Locate the cell with the specified text and output its (x, y) center coordinate. 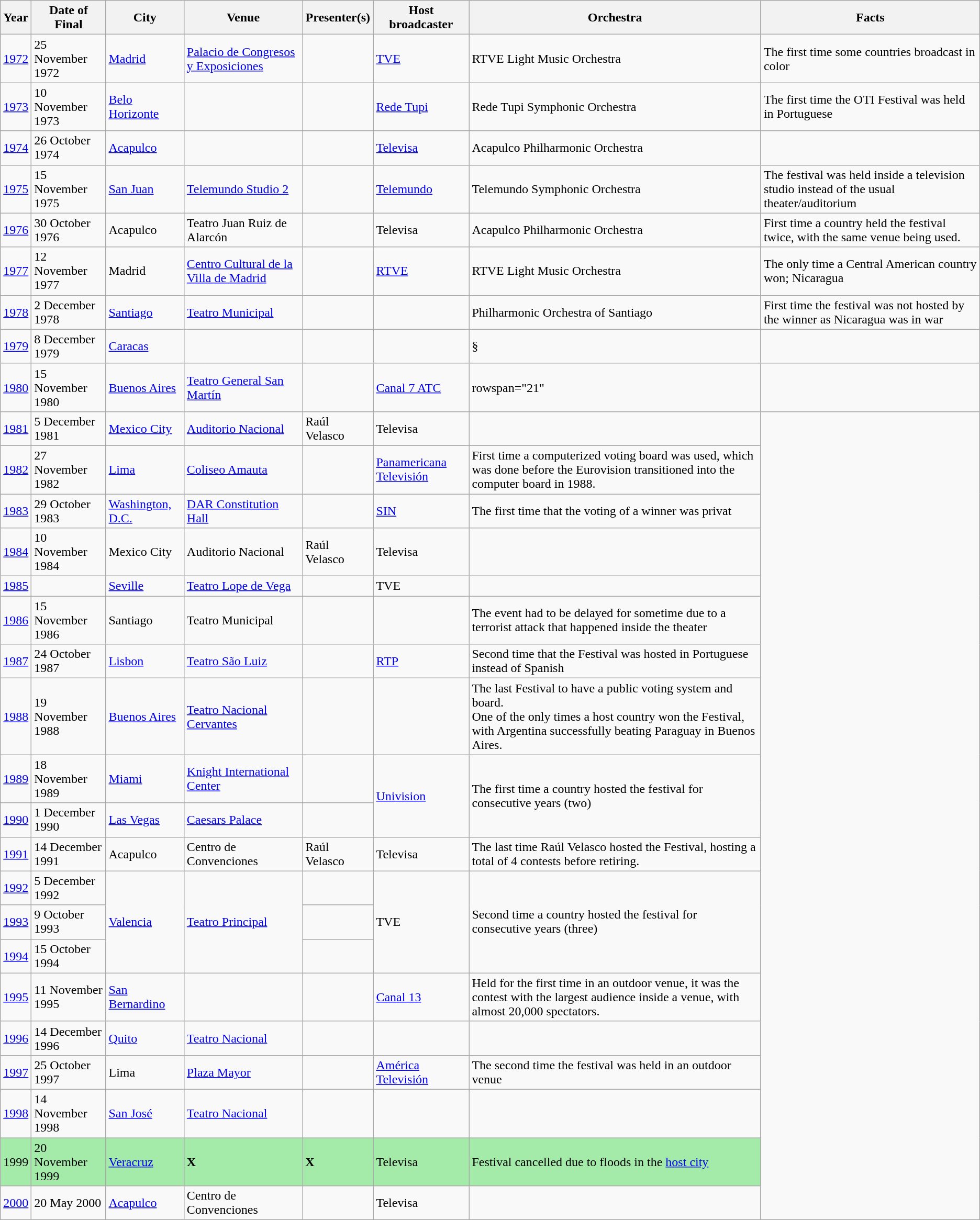
The festival was held inside a television studio instead of the usual theater/auditorium (870, 189)
Caracas (144, 346)
14 December 1991 (69, 854)
First time a country held the festival twice, with the same venue being used. (870, 230)
§ (615, 346)
9 October 1993 (69, 922)
The first time the OTI Festival was held in Portuguese (870, 107)
14 November 1998 (69, 1113)
1996 (16, 1038)
Rede Tupi Symphonic Orchestra (615, 107)
18 November 1989 (69, 779)
City (144, 18)
5 December 1992 (69, 888)
14 December 1996 (69, 1038)
15 October 1994 (69, 956)
1984 (16, 552)
11 November 1995 (69, 997)
12 November 1977 (69, 271)
1975 (16, 189)
Second time that the Festival was hosted in Portuguese instead of Spanish (615, 662)
Belo Horizonte (144, 107)
24 October 1987 (69, 662)
1976 (16, 230)
1979 (16, 346)
Venue (243, 18)
2000 (16, 1203)
26 October 1974 (69, 148)
Lisbon (144, 662)
1993 (16, 922)
5 December 1981 (69, 428)
rowspan="21" (615, 387)
1978 (16, 312)
1990 (16, 820)
1981 (16, 428)
Teatro Nacional Cervantes (243, 717)
Host broadcaster (421, 18)
25 November 1972 (69, 59)
Teatro General San Martín (243, 387)
1995 (16, 997)
29 October 1983 (69, 511)
Miami (144, 779)
1980 (16, 387)
20 May 2000 (69, 1203)
The first time that the voting of a winner was privat (615, 511)
19 November 1988 (69, 717)
Teatro Lope de Vega (243, 586)
The second time the festival was held in an outdoor venue (615, 1072)
Telemundo (421, 189)
1994 (16, 956)
Washington, D.C. (144, 511)
The first time a country hosted the festival for consecutive years (two) (615, 796)
1972 (16, 59)
1977 (16, 271)
Festival cancelled due to floods in the host city (615, 1162)
2 December 1978 (69, 312)
Veracruz (144, 1162)
Canal 13 (421, 997)
First time a computerized voting board was used, which was done before the Eurovision transitioned into the computer board in 1988. (615, 469)
1999 (16, 1162)
1986 (16, 620)
1998 (16, 1113)
San Bernardino (144, 997)
20 November 1999 (69, 1162)
1989 (16, 779)
1983 (16, 511)
1997 (16, 1072)
Coliseo Amauta (243, 469)
1985 (16, 586)
Teatro Juan Ruiz de Alarcón (243, 230)
Caesars Palace (243, 820)
SIN (421, 511)
Held for the first time in an outdoor venue, it was the contest with the largest audience inside a venue, with almost 20,000 spectators. (615, 997)
The only time a Central American country won; Nicaragua (870, 271)
The first time some countries broadcast in color (870, 59)
Facts (870, 18)
Teatro Principal (243, 922)
San Juan (144, 189)
15 November 1986 (69, 620)
First time the festival was not hosted by the winner as Nicaragua was in war (870, 312)
Panamericana Televisión (421, 469)
Las Vegas (144, 820)
10 November 1973 (69, 107)
15 November 1975 (69, 189)
8 December 1979 (69, 346)
Presenter(s) (338, 18)
1973 (16, 107)
Second time a country hosted the festival for consecutive years (three) (615, 922)
Philharmonic Orchestra of Santiago (615, 312)
DAR Constitution Hall (243, 511)
25 October 1997 (69, 1072)
15 November 1980 (69, 387)
1974 (16, 148)
1988 (16, 717)
América Televisión (421, 1072)
Orchestra (615, 18)
1 December 1990 (69, 820)
Teatro São Luiz (243, 662)
The event had to be delayed for sometime due to a terrorist attack that happened inside the theater (615, 620)
Year (16, 18)
1987 (16, 662)
1991 (16, 854)
27 November 1982 (69, 469)
Telemundo Symphonic Orchestra (615, 189)
Plaza Mayor (243, 1072)
The last time Raúl Velasco hosted the Festival, hosting a total of 4 contests before retiring. (615, 854)
Univision (421, 796)
Canal 7 ATC (421, 387)
Rede Tupi (421, 107)
10 November 1984 (69, 552)
Centro Cultural de la Villa de Madrid (243, 271)
RTVE (421, 271)
Seville (144, 586)
Date of Final (69, 18)
1992 (16, 888)
Palacio de Congresos y Exposiciones (243, 59)
RTP (421, 662)
Quito (144, 1038)
San José (144, 1113)
Valencia (144, 922)
1982 (16, 469)
Knight International Center (243, 779)
Telemundo Studio 2 (243, 189)
30 October 1976 (69, 230)
